Return [X, Y] of the center of cell containing provided text 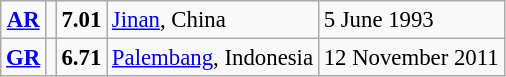
12 November 2011 [411, 58]
7.01 [81, 20]
AR [24, 20]
6.71 [81, 58]
Palembang, Indonesia [213, 58]
5 June 1993 [411, 20]
Jinan, China [213, 20]
GR [24, 58]
